Capture the cell that displays the provided text and extract its (x, y) central coordinate. 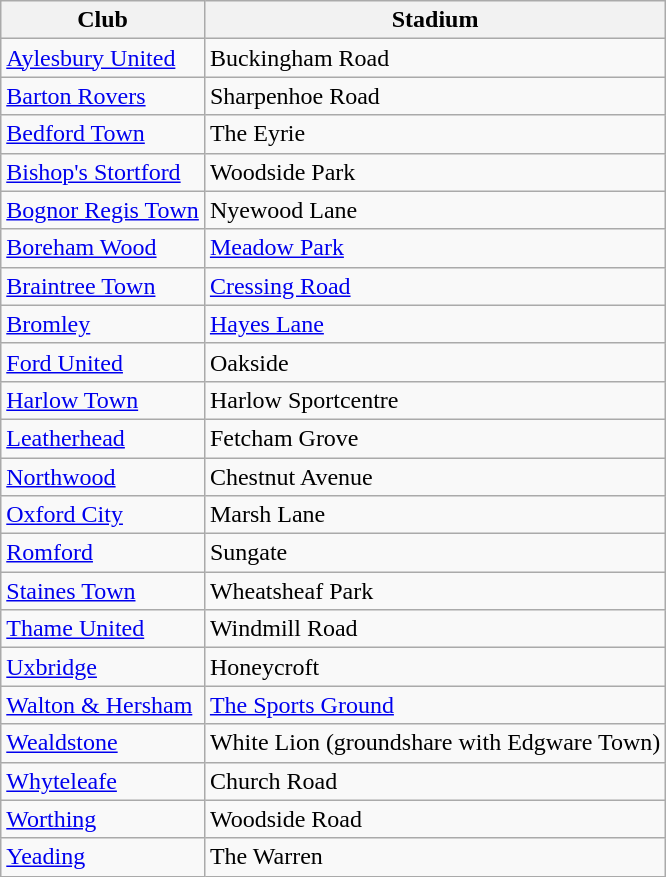
Bishop's Stortford (103, 172)
Harlow Sportcentre (434, 400)
Staines Town (103, 591)
Leatherhead (103, 438)
Sharpenhoe Road (434, 96)
Oxford City (103, 515)
The Sports Ground (434, 705)
Marsh Lane (434, 515)
Bognor Regis Town (103, 210)
Whyteleafe (103, 781)
Yeading (103, 857)
Chestnut Avenue (434, 477)
Wheatsheaf Park (434, 591)
Windmill Road (434, 629)
Walton & Hersham (103, 705)
Bedford Town (103, 134)
Worthing (103, 819)
Woodside Park (434, 172)
Meadow Park (434, 248)
Wealdstone (103, 743)
Braintree Town (103, 286)
Church Road (434, 781)
White Lion (groundshare with Edgware Town) (434, 743)
Stadium (434, 20)
Cressing Road (434, 286)
Aylesbury United (103, 58)
Buckingham Road (434, 58)
Boreham Wood (103, 248)
Fetcham Grove (434, 438)
The Eyrie (434, 134)
Oakside (434, 362)
Romford (103, 553)
Barton Rovers (103, 96)
Northwood (103, 477)
Nyewood Lane (434, 210)
Harlow Town (103, 400)
Woodside Road (434, 819)
Uxbridge (103, 667)
Hayes Lane (434, 324)
Ford United (103, 362)
Club (103, 20)
Thame United (103, 629)
The Warren (434, 857)
Sungate (434, 553)
Honeycroft (434, 667)
Bromley (103, 324)
